Determine the (x, y) coordinate at the center of the cell enclosing the given text.  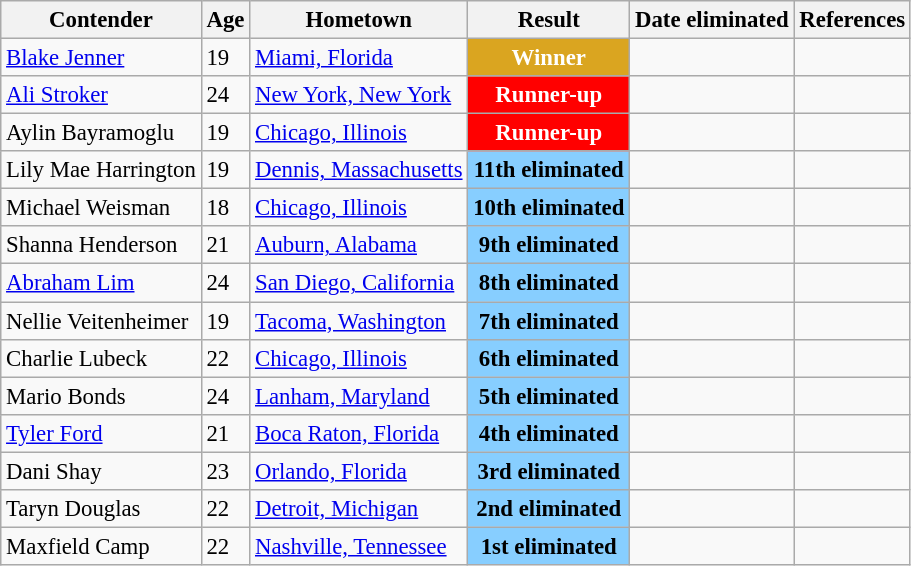
San Diego, California (359, 283)
Age (226, 20)
1st eliminated (549, 546)
6th eliminated (549, 358)
9th eliminated (549, 245)
Miami, Florida (359, 58)
Tyler Ford (101, 433)
8th eliminated (549, 283)
4th eliminated (549, 433)
Nashville, Tennessee (359, 546)
7th eliminated (549, 321)
Dennis, Massachusetts (359, 170)
Lily Mae Harrington (101, 170)
Date eliminated (712, 20)
Orlando, Florida (359, 471)
Tacoma, Washington (359, 321)
Shanna Henderson (101, 245)
Michael Weisman (101, 208)
Contender (101, 20)
Dani Shay (101, 471)
Nellie Veitenheimer (101, 321)
11th eliminated (549, 170)
Boca Raton, Florida (359, 433)
2nd eliminated (549, 509)
Charlie Lubeck (101, 358)
Abraham Lim (101, 283)
Winner (549, 58)
3rd eliminated (549, 471)
Lanham, Maryland (359, 396)
Detroit, Michigan (359, 509)
23 (226, 471)
Maxfield Camp (101, 546)
Aylin Bayramoglu (101, 133)
5th eliminated (549, 396)
10th eliminated (549, 208)
References (852, 20)
18 (226, 208)
Result (549, 20)
Taryn Douglas (101, 509)
Mario Bonds (101, 396)
Ali Stroker (101, 95)
Auburn, Alabama (359, 245)
Hometown (359, 20)
New York, New York (359, 95)
Blake Jenner (101, 58)
